Return the (X, Y) coordinate for the center point of the cell that contains the specified text.  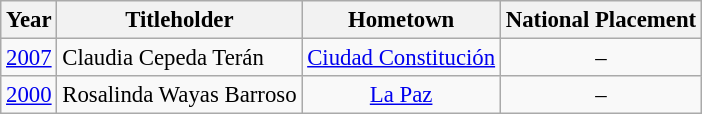
Hometown (402, 20)
National Placement (600, 20)
2000 (29, 95)
Claudia Cepeda Terán (180, 58)
Ciudad Constitución (402, 58)
La Paz (402, 95)
Year (29, 20)
Titleholder (180, 20)
Rosalinda Wayas Barroso (180, 95)
2007 (29, 58)
